Output the [x, y] coordinate of the center of the cell containing the given text.  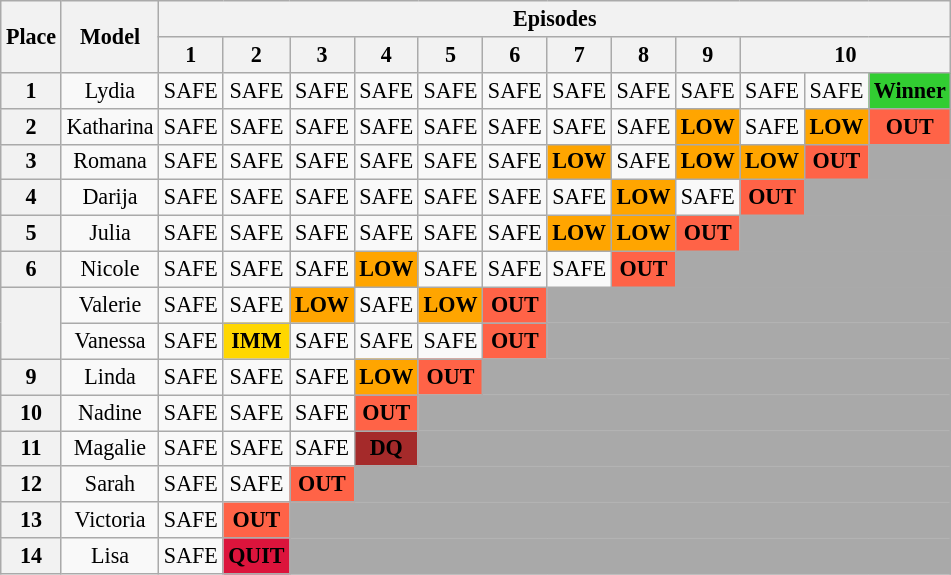
12 [32, 484]
QUIT [256, 556]
8 [643, 54]
Episodes [555, 18]
Linda [110, 377]
Vanessa [110, 341]
Place [32, 36]
Nicole [110, 269]
Victoria [110, 520]
DQ [386, 448]
Model [110, 36]
Sarah [110, 484]
Katharina [110, 126]
Darija [110, 198]
7 [579, 54]
Magalie [110, 448]
Lisa [110, 556]
Winner [910, 90]
13 [32, 520]
14 [32, 556]
Valerie [110, 305]
Lydia [110, 90]
Nadine [110, 412]
Julia [110, 233]
IMM [256, 341]
Romana [110, 162]
11 [32, 448]
